Output the [X, Y] coordinate of the center of the cell containing the given text.  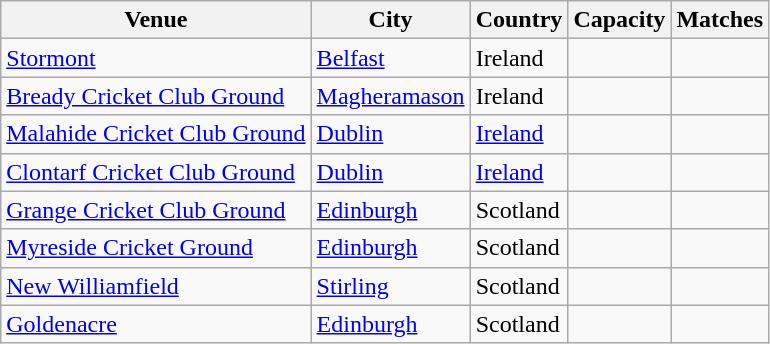
Matches [720, 20]
Bready Cricket Club Ground [156, 96]
Clontarf Cricket Club Ground [156, 172]
Belfast [390, 58]
Stirling [390, 286]
Magheramason [390, 96]
Stormont [156, 58]
Country [519, 20]
Myreside Cricket Ground [156, 248]
Capacity [620, 20]
New Williamfield [156, 286]
Grange Cricket Club Ground [156, 210]
Venue [156, 20]
City [390, 20]
Goldenacre [156, 324]
Malahide Cricket Club Ground [156, 134]
